Determine the (x, y) coordinate at the center of the cell enclosing the given text.  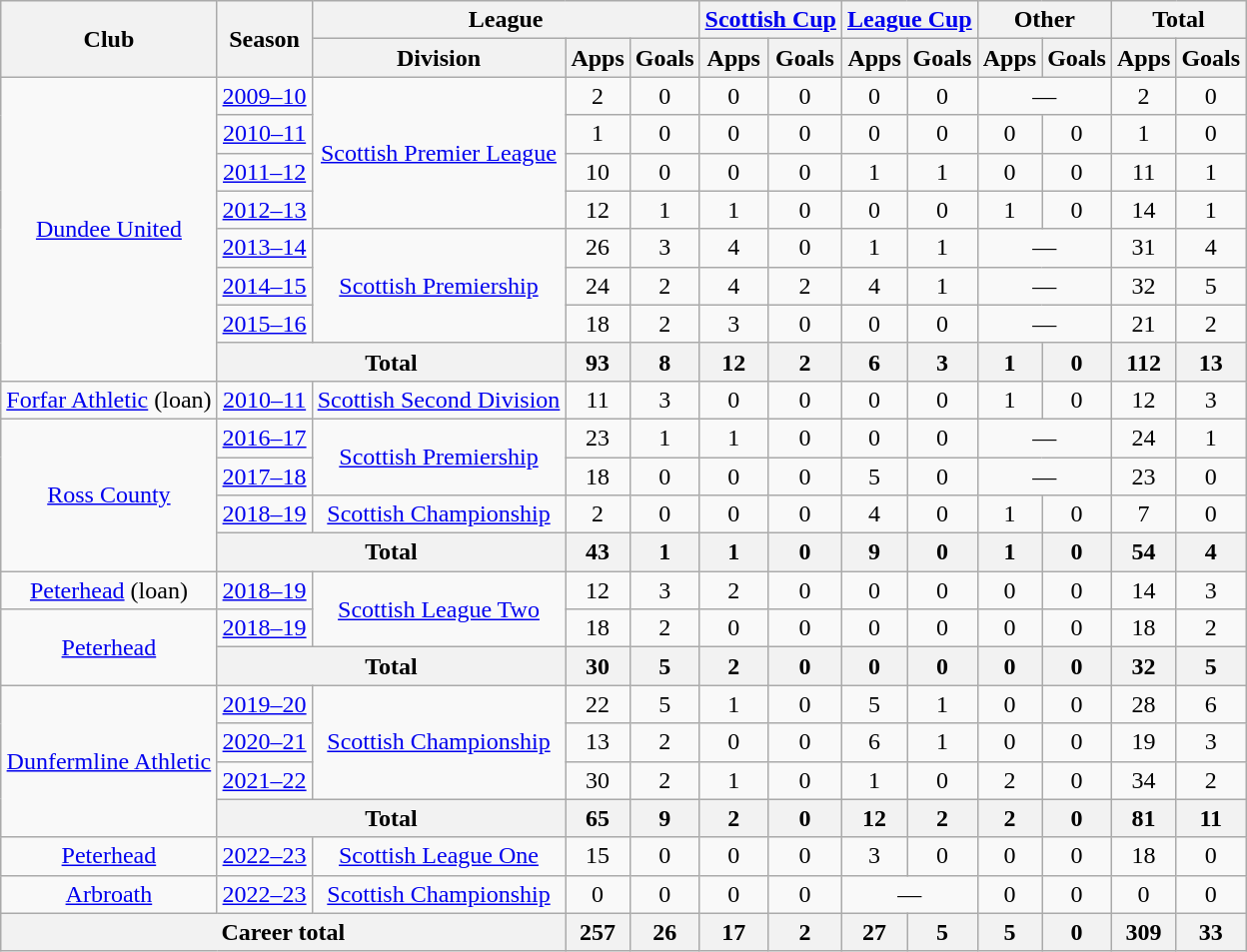
2009–10 (264, 96)
17 (733, 932)
Scottish League One (439, 856)
Ross County (109, 494)
Dunfermline Athletic (109, 761)
21 (1143, 324)
Forfar Athletic (loan) (109, 400)
65 (598, 818)
2019–20 (264, 704)
54 (1143, 552)
Club (109, 39)
2014–15 (264, 286)
2015–16 (264, 324)
257 (598, 932)
7 (1143, 514)
Other (1044, 20)
Division (439, 58)
22 (598, 704)
Arbroath (109, 894)
27 (873, 932)
2017–18 (264, 476)
Scottish League Two (439, 609)
League (506, 20)
Season (264, 39)
10 (598, 172)
309 (1143, 932)
28 (1143, 704)
34 (1143, 780)
2011–12 (264, 172)
15 (598, 856)
Scottish Premier League (439, 153)
112 (1143, 362)
Scottish Second Division (439, 400)
2016–17 (264, 438)
2021–22 (264, 780)
2012–13 (264, 210)
33 (1211, 932)
8 (664, 362)
31 (1143, 248)
2013–14 (264, 248)
Peterhead (loan) (109, 590)
League Cup (909, 20)
Scottish Cup (770, 20)
19 (1143, 742)
Career total (284, 932)
43 (598, 552)
2020–21 (264, 742)
81 (1143, 818)
Dundee United (109, 229)
93 (598, 362)
